Return the [X, Y] coordinate for the center point of the cell that contains the specified text.  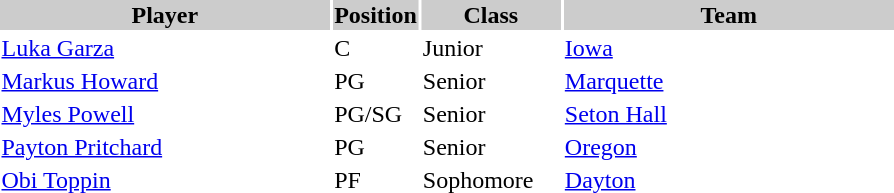
Class [490, 15]
Iowa [728, 48]
Seton Hall [728, 114]
C [376, 48]
Player [165, 15]
Markus Howard [165, 81]
Payton Pritchard [165, 147]
Luka Garza [165, 48]
PG/SG [376, 114]
Marquette [728, 81]
Junior [490, 48]
Position [376, 15]
Oregon [728, 147]
Myles Powell [165, 114]
Team [728, 15]
